Extract the (X, Y) coordinate from the center of the cell holding the provided text.  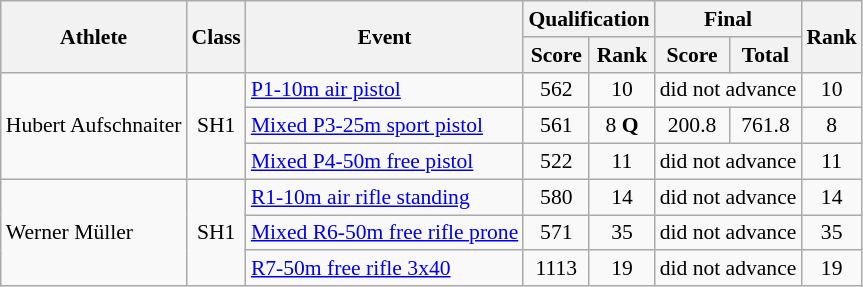
Mixed R6-50m free rifle prone (384, 233)
R7-50m free rifle 3x40 (384, 269)
Final (728, 19)
561 (556, 126)
200.8 (692, 126)
Athlete (94, 36)
Total (766, 55)
8 (832, 126)
1113 (556, 269)
8 Q (622, 126)
Hubert Aufschnaiter (94, 126)
562 (556, 90)
Mixed P4-50m free pistol (384, 162)
Mixed P3-25m sport pistol (384, 126)
Event (384, 36)
Class (216, 36)
580 (556, 197)
571 (556, 233)
R1-10m air rifle standing (384, 197)
P1-10m air pistol (384, 90)
522 (556, 162)
Werner Müller (94, 232)
761.8 (766, 126)
Qualification (588, 19)
